Return the (X, Y) coordinate for the center point of the cell that contains the specified text.  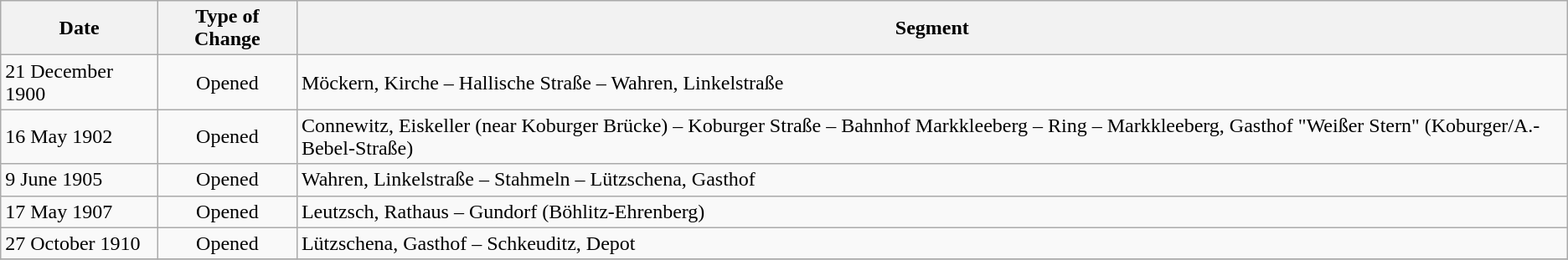
Leutzsch, Rathaus – Gundorf (Böhlitz-Ehrenberg) (931, 212)
Type of Change (227, 28)
21 December 1900 (80, 82)
17 May 1907 (80, 212)
16 May 1902 (80, 137)
Möckern, Kirche – Hallische Straße – Wahren, Linkelstraße (931, 82)
Segment (931, 28)
Wahren, Linkelstraße – Stahmeln – Lützschena, Gasthof (931, 180)
27 October 1910 (80, 243)
Date (80, 28)
Lützschena, Gasthof – Schkeuditz, Depot (931, 243)
9 June 1905 (80, 180)
